Determine the [X, Y] coordinate at the center of the cell enclosing the given text.  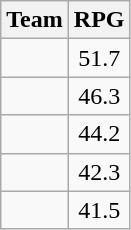
44.2 [99, 134]
41.5 [99, 210]
RPG [99, 20]
46.3 [99, 96]
51.7 [99, 58]
Team [35, 20]
42.3 [99, 172]
